Output the [X, Y] coordinate of the center of the cell containing the given text.  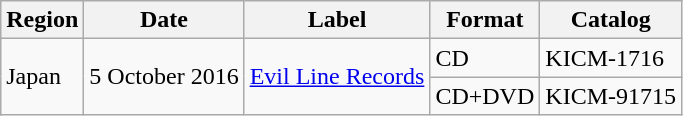
Evil Line Records [337, 77]
5 October 2016 [164, 77]
Date [164, 20]
CD+DVD [485, 96]
Region [42, 20]
Format [485, 20]
KICM-91715 [611, 96]
CD [485, 58]
Catalog [611, 20]
Japan [42, 77]
KICM-1716 [611, 58]
Label [337, 20]
